Find where the given text appears and provide that cell's center as [X, Y] coordinate. 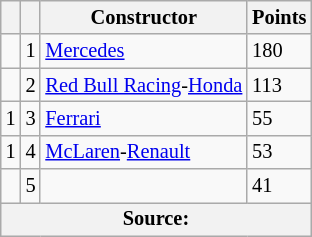
55 [279, 118]
Source: [156, 219]
Red Bull Racing-Honda [144, 85]
4 [31, 152]
McLaren-Renault [144, 152]
3 [31, 118]
Points [279, 17]
180 [279, 51]
2 [31, 85]
Ferrari [144, 118]
41 [279, 186]
113 [279, 85]
53 [279, 152]
Constructor [144, 17]
Mercedes [144, 51]
5 [31, 186]
